Search for the cell housing the specified text and yield its [x, y] center coordinate. 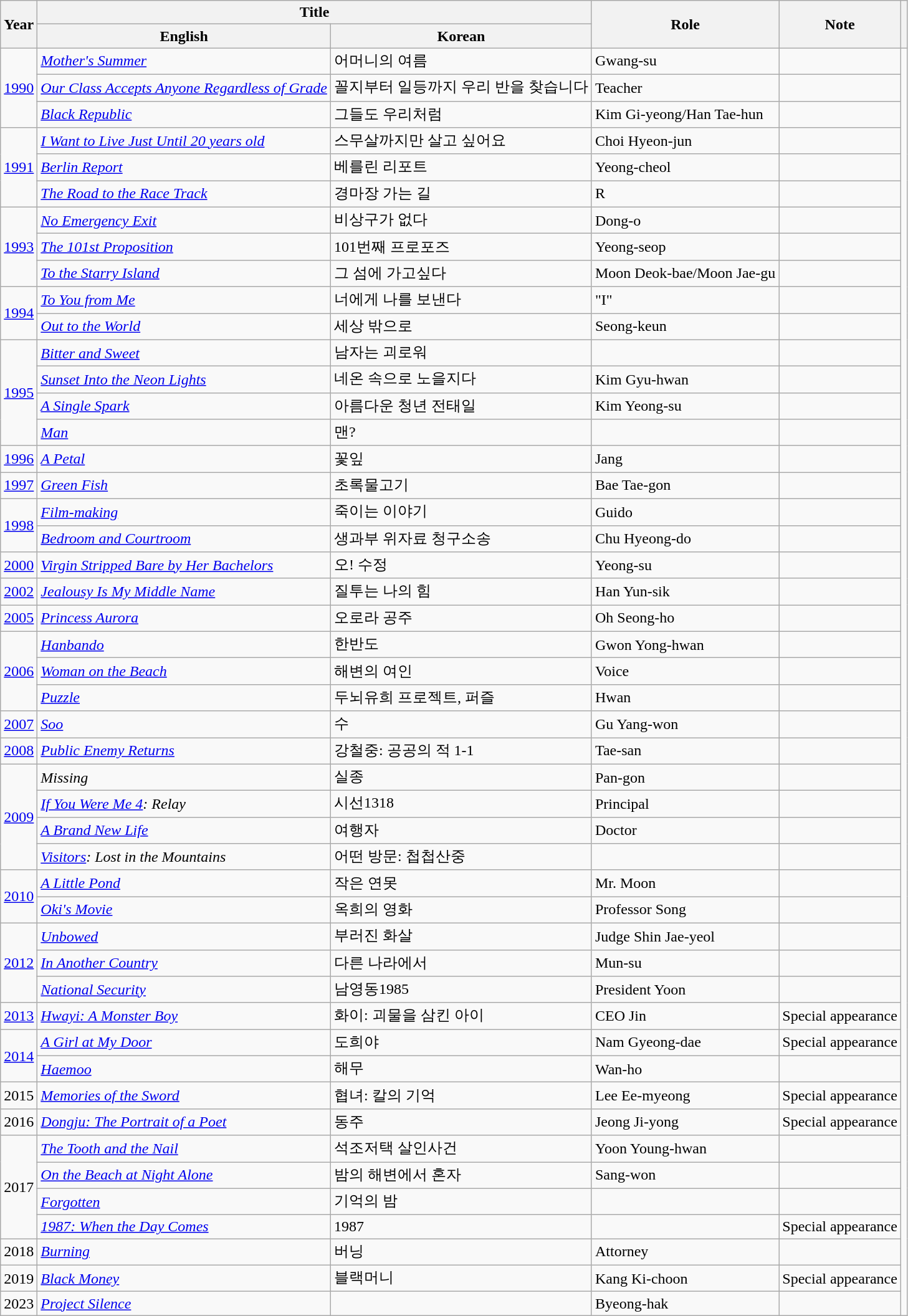
Korean [461, 36]
"I" [685, 300]
그들도 우리처럼 [461, 115]
경마장 가는 길 [461, 194]
Pan-gon [685, 778]
2023 [19, 1304]
A Petal [184, 459]
President Yoon [685, 989]
Virgin Stripped Bare by Her Bachelors [184, 566]
버닝 [461, 1252]
Role [685, 24]
Moon Deok-bae/Moon Jae-gu [685, 273]
네온 속으로 노을지다 [461, 380]
Lee Ee-myeong [685, 1095]
아름다운 청년 전태일 [461, 406]
수 [461, 724]
Mother's Summer [184, 61]
2008 [19, 751]
실종 [461, 778]
2013 [19, 1016]
Guido [685, 512]
I Want to Live Just Until 20 years old [184, 141]
2006 [19, 671]
101번째 프로포즈 [461, 247]
In Another Country [184, 963]
Seong-keun [685, 327]
2007 [19, 724]
Public Enemy Returns [184, 751]
Gu Yang-won [685, 724]
1995 [19, 393]
2019 [19, 1279]
Hanbando [184, 644]
Out to the World [184, 327]
맨? [461, 432]
여행자 [461, 830]
Film-making [184, 512]
Puzzle [184, 698]
Burning [184, 1252]
Title [315, 12]
Voice [685, 672]
A Little Pond [184, 884]
한반도 [461, 644]
Wan-ho [685, 1069]
Dongju: The Portrait of a Poet [184, 1122]
Man [184, 432]
Green Fish [184, 486]
2002 [19, 592]
No Emergency Exit [184, 221]
Mun-su [685, 963]
Principal [685, 804]
Oh Seong-ho [685, 618]
Hwayi: A Monster Boy [184, 1016]
Forgotten [184, 1201]
Teacher [685, 87]
Bitter and Sweet [184, 353]
2005 [19, 618]
Princess Aurora [184, 618]
동주 [461, 1122]
두뇌유희 프로젝트, 퍼즐 [461, 698]
Sunset Into the Neon Lights [184, 380]
1996 [19, 459]
초록물고기 [461, 486]
Visitors: Lost in the Mountains [184, 857]
1991 [19, 168]
1997 [19, 486]
꽃잎 [461, 459]
Bedroom and Courtroom [184, 538]
Attorney [685, 1252]
Black Republic [184, 115]
Yeong-cheol [685, 167]
협녀: 칼의 기억 [461, 1095]
1994 [19, 313]
화이: 괴물을 삼킨 아이 [461, 1016]
Professor Song [685, 910]
2012 [19, 963]
기억의 밤 [461, 1201]
Dong-o [685, 221]
Project Silence [184, 1304]
The 101st Proposition [184, 247]
Yoon Young-hwan [685, 1149]
A Girl at My Door [184, 1043]
질투는 나의 힘 [461, 592]
The Tooth and the Nail [184, 1149]
시선1318 [461, 804]
석조저택 살인사건 [461, 1149]
Gwon Yong-hwan [685, 644]
생과부 위자료 청구소송 [461, 538]
해무 [461, 1069]
Yeong-su [685, 566]
Nam Gyeong-dae [685, 1043]
2009 [19, 817]
Jeong Ji-yong [685, 1122]
그 섬에 가고싶다 [461, 273]
2016 [19, 1122]
Note [840, 24]
Soo [184, 724]
1987 [461, 1227]
Choi Hyeon-jun [685, 141]
스무살까지만 살고 싶어요 [461, 141]
어머니의 여름 [461, 61]
Year [19, 24]
Mr. Moon [685, 884]
Woman on the Beach [184, 672]
Our Class Accepts Anyone Regardless of Grade [184, 87]
English [184, 36]
Judge Shin Jae-yeol [685, 936]
Yeong-seop [685, 247]
A Single Spark [184, 406]
부러진 화살 [461, 936]
작은 연못 [461, 884]
Bae Tae-gon [685, 486]
남영동1985 [461, 989]
Chu Hyeong-do [685, 538]
Unbowed [184, 936]
Jealousy Is My Middle Name [184, 592]
2000 [19, 566]
Jang [685, 459]
Black Money [184, 1279]
The Road to the Race Track [184, 194]
Kim Gyu-hwan [685, 380]
To the Starry Island [184, 273]
To You from Me [184, 300]
1990 [19, 88]
옥희의 영화 [461, 910]
Hwan [685, 698]
남자는 괴로워 [461, 353]
2017 [19, 1187]
CEO Jin [685, 1016]
1993 [19, 247]
R [685, 194]
Tae-san [685, 751]
Sang-won [685, 1175]
A Brand New Life [184, 830]
Haemoo [184, 1069]
너에게 나를 보낸다 [461, 300]
On the Beach at Night Alone [184, 1175]
1998 [19, 525]
오로라 공주 [461, 618]
세상 밖으로 [461, 327]
오! 수정 [461, 566]
Kim Gi-yeong/Han Tae-hun [685, 115]
2018 [19, 1252]
Kim Yeong-su [685, 406]
Doctor [685, 830]
2014 [19, 1056]
Oki's Movie [184, 910]
강철중: 공공의 적 1-1 [461, 751]
Byeong-hak [685, 1304]
다른 나라에서 [461, 963]
2010 [19, 896]
Gwang-su [685, 61]
밤의 해변에서 혼자 [461, 1175]
Berlin Report [184, 167]
Kang Ki-choon [685, 1279]
블랙머니 [461, 1279]
도희야 [461, 1043]
베를린 리포트 [461, 167]
Missing [184, 778]
1987: When the Day Comes [184, 1227]
Memories of the Sword [184, 1095]
Han Yun-sik [685, 592]
꼴지부터 일등까지 우리 반을 찾습니다 [461, 87]
해변의 여인 [461, 672]
If You Were Me 4: Relay [184, 804]
어떤 방문: 첩첩산중 [461, 857]
비상구가 없다 [461, 221]
2015 [19, 1095]
National Security [184, 989]
죽이는 이야기 [461, 512]
